Determine the (x, y) coordinate at the center of the cell enclosing the given text.  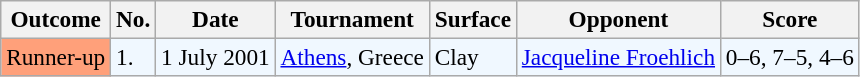
Jacqueline Froehlich (618, 57)
No. (134, 19)
Tournament (352, 19)
Athens, Greece (352, 57)
Opponent (618, 19)
1 July 2001 (216, 57)
Score (790, 19)
Outcome (56, 19)
Date (216, 19)
Runner-up (56, 57)
1. (134, 57)
Surface (472, 19)
Clay (472, 57)
0–6, 7–5, 4–6 (790, 57)
